Capture the cell that displays the provided text and extract its [X, Y] central coordinate. 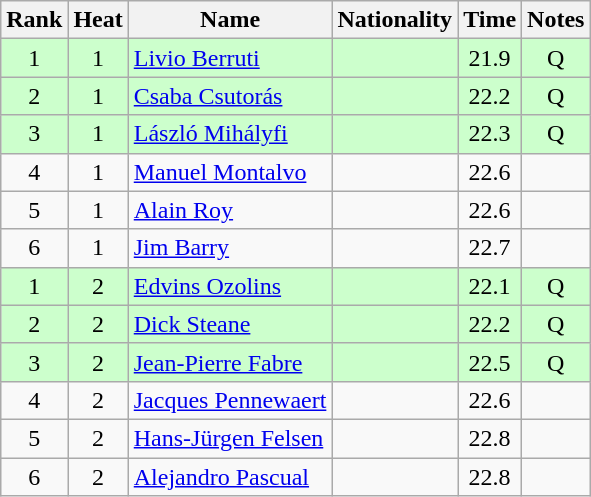
Dick Steane [230, 324]
Jean-Pierre Fabre [230, 362]
22.1 [490, 286]
Nationality [395, 20]
21.9 [490, 58]
Alain Roy [230, 210]
Livio Berruti [230, 58]
László Mihályfi [230, 134]
Manuel Montalvo [230, 172]
Heat [98, 20]
22.3 [490, 134]
22.7 [490, 248]
Edvins Ozolins [230, 286]
Jim Barry [230, 248]
Jacques Pennewaert [230, 400]
Hans-Jürgen Felsen [230, 438]
Alejandro Pascual [230, 477]
22.5 [490, 362]
Time [490, 20]
Csaba Csutorás [230, 96]
Notes [556, 20]
Name [230, 20]
Rank [34, 20]
